Detect which cell encompasses the target text, then output its (X, Y) center coordinate. 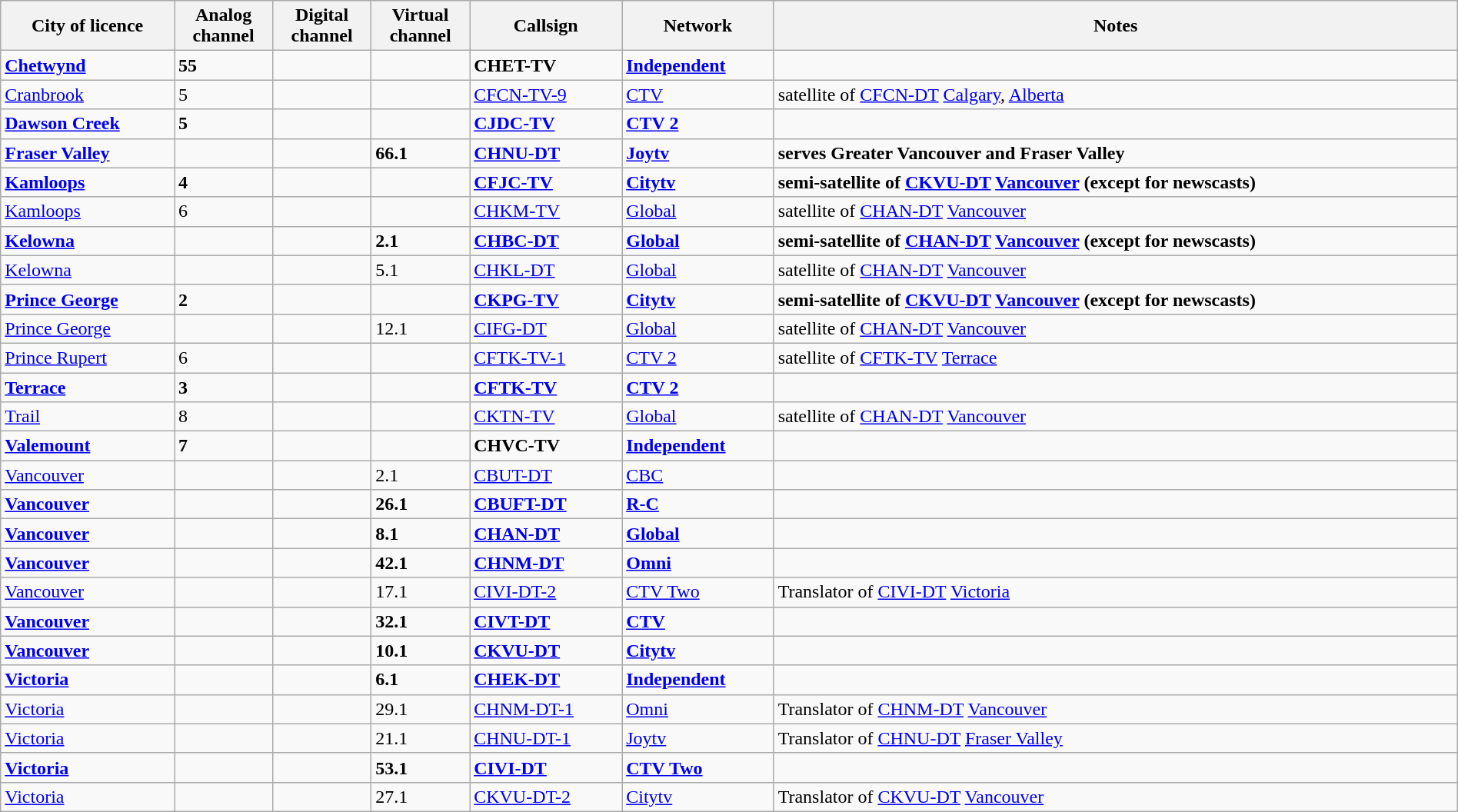
Translator of CHNU-DT Fraser Valley (1115, 738)
53.1 (421, 767)
CKVU-DT (546, 651)
Dawson Creek (88, 124)
Analogchannel (224, 26)
CKVU-DT-2 (546, 797)
CIVI-DT (546, 767)
Network (698, 26)
CHNU-DT (546, 153)
Fraser Valley (88, 153)
8.1 (421, 534)
21.1 (421, 738)
Trail (88, 417)
CFCN-TV-9 (546, 95)
Digitalchannel (322, 26)
satellite of CFCN-DT Calgary, Alberta (1115, 95)
Terrace (88, 387)
27.1 (421, 797)
17.1 (421, 592)
12.1 (421, 328)
26.1 (421, 504)
55 (224, 65)
6.1 (421, 680)
CHNU-DT-1 (546, 738)
8 (224, 417)
CKTN-TV (546, 417)
CHBC-DT (546, 241)
CBUFT-DT (546, 504)
Chetwynd (88, 65)
CFTK-TV-1 (546, 358)
32.1 (421, 621)
semi-satellite of CHAN-DT Vancouver (except for newscasts) (1115, 241)
10.1 (421, 651)
Translator of CKVU-DT Vancouver (1115, 797)
CFJC-TV (546, 182)
R-C (698, 504)
7 (224, 446)
4 (224, 182)
Valemount (88, 446)
Callsign (546, 26)
Translator of CHNM-DT Vancouver (1115, 709)
66.1 (421, 153)
29.1 (421, 709)
CBUT-DT (546, 475)
CBC (698, 475)
42.1 (421, 563)
3 (224, 387)
CIFG-DT (546, 328)
Prince Rupert (88, 358)
CHNM-DT (546, 563)
CHKL-DT (546, 270)
CHAN-DT (546, 534)
5.1 (421, 270)
CJDC-TV (546, 124)
CHNM-DT-1 (546, 709)
CHVC-TV (546, 446)
CIVI-DT-2 (546, 592)
CHEK-DT (546, 680)
CHET-TV (546, 65)
CHKM-TV (546, 211)
2 (224, 299)
CIVT-DT (546, 621)
City of licence (88, 26)
Translator of CIVI-DT Victoria (1115, 592)
Virtualchannel (421, 26)
Notes (1115, 26)
satellite of CFTK-TV Terrace (1115, 358)
CFTK-TV (546, 387)
CKPG-TV (546, 299)
Cranbrook (88, 95)
serves Greater Vancouver and Fraser Valley (1115, 153)
